Detect which cell encompasses the target text, then output its (x, y) center coordinate. 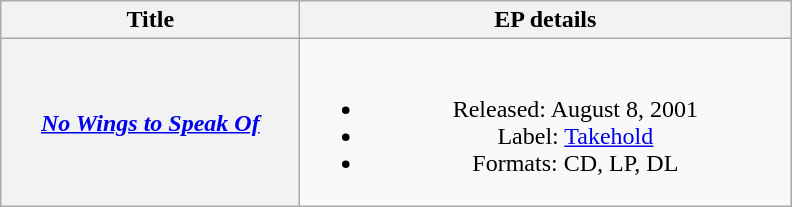
Title (150, 20)
Released: August 8, 2001Label: TakeholdFormats: CD, LP, DL (546, 122)
EP details (546, 20)
No Wings to Speak Of (150, 122)
